Search for the cell housing the specified text and yield its (X, Y) center coordinate. 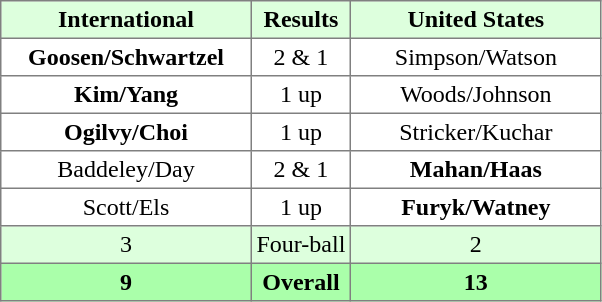
Four-ball (300, 245)
United States (476, 20)
Furyk/Watney (476, 207)
Woods/Johnson (476, 95)
Overall (300, 282)
Scott/Els (126, 207)
Results (300, 20)
Stricker/Kuchar (476, 132)
Goosen/Schwartzel (126, 57)
Ogilvy/Choi (126, 132)
Mahan/Haas (476, 170)
Simpson/Watson (476, 57)
3 (126, 245)
Kim/Yang (126, 95)
13 (476, 282)
Baddeley/Day (126, 170)
2 (476, 245)
9 (126, 282)
International (126, 20)
